Extract the (X, Y) coordinate from the center of the cell holding the provided text.  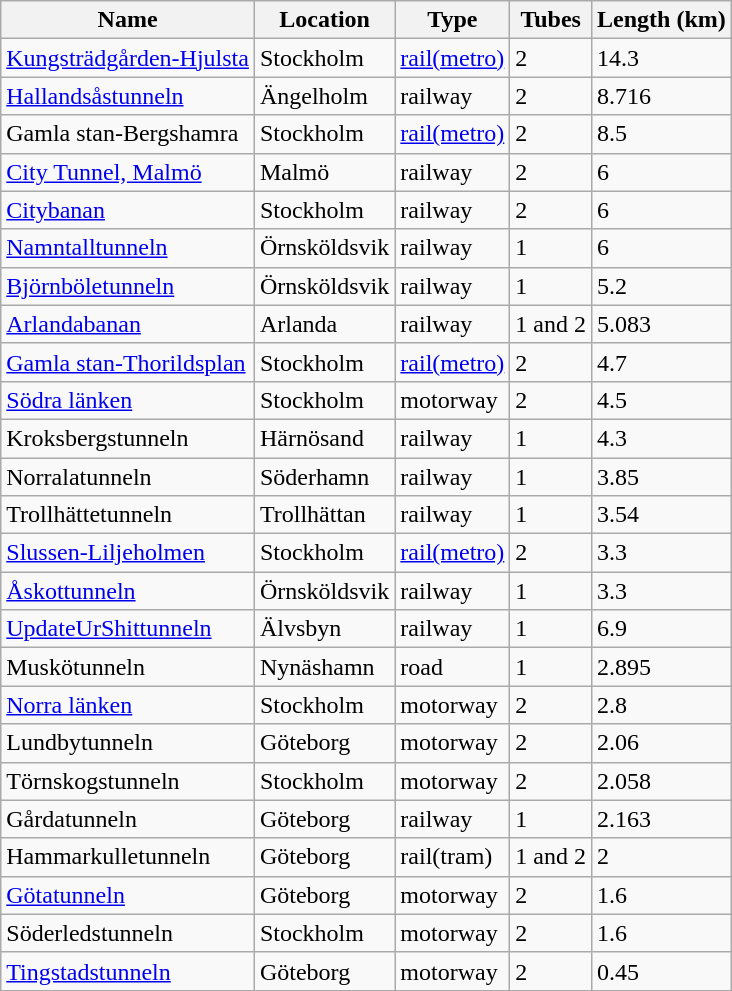
City Tunnel, Malmö (128, 172)
Hallandsåstunneln (128, 96)
rail(tram) (452, 857)
4.3 (662, 438)
Trollhättetunneln (128, 515)
2.163 (662, 819)
3.85 (662, 477)
Gamla stan-Thorildsplan (128, 362)
Nynäshamn (324, 667)
Törnskogstunneln (128, 781)
Location (324, 20)
Arlandabanan (128, 324)
Type (452, 20)
Trollhättan (324, 515)
8.5 (662, 134)
0.45 (662, 971)
2.895 (662, 667)
Älvsbyn (324, 629)
Malmö (324, 172)
8.716 (662, 96)
Norralatunneln (128, 477)
road (452, 667)
14.3 (662, 58)
3.54 (662, 515)
Tingstadstunneln (128, 971)
Kroksbergstunneln (128, 438)
2.8 (662, 705)
Muskötunneln (128, 667)
Arlanda (324, 324)
Gårdatunneln (128, 819)
Härnösand (324, 438)
6.9 (662, 629)
Gamla stan-Bergshamra (128, 134)
Lundbytunneln (128, 743)
Söderledstunneln (128, 933)
Åskottunneln (128, 591)
Tubes (551, 20)
Ängelholm (324, 96)
Name (128, 20)
Norra länken (128, 705)
Citybanan (128, 210)
Hammarkulletunneln (128, 857)
Namntalltunneln (128, 248)
Slussen-Liljeholmen (128, 553)
UpdateUrShittunneln (128, 629)
Södra länken (128, 400)
Kungsträdgården-Hjulsta (128, 58)
5.2 (662, 286)
2.06 (662, 743)
4.7 (662, 362)
Söderhamn (324, 477)
4.5 (662, 400)
2.058 (662, 781)
5.083 (662, 324)
Björnböletunneln (128, 286)
Length (km) (662, 20)
Götatunneln (128, 895)
